Find where the given text appears and provide that cell's center as (X, Y) coordinate. 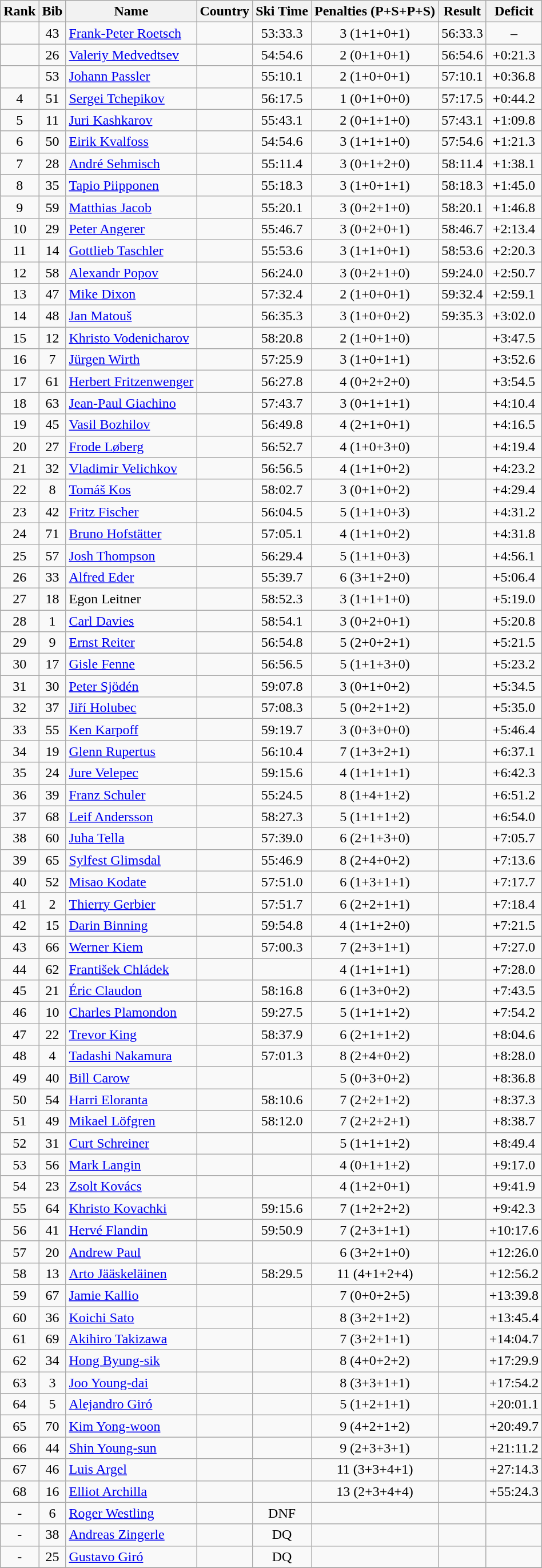
+6:37.1 (513, 751)
Gustavo Giró (131, 1557)
Josh Thompson (131, 555)
58:02.7 (282, 490)
56:29.4 (282, 555)
58:12.0 (282, 1121)
56:49.8 (282, 425)
+13:39.8 (513, 1295)
Khristo Kovachki (131, 1208)
+8:38.7 (513, 1121)
6 (2+1+3+0) (375, 838)
Akihiro Takizawa (131, 1339)
Rank (19, 11)
59:19.7 (282, 730)
7 (0+0+2+5) (375, 1295)
+7:54.2 (513, 1013)
André Sehmisch (131, 164)
Jan Matouš (131, 316)
Roger Westling (131, 1513)
+0:21.3 (513, 55)
+5:23.2 (513, 664)
Darin Binning (131, 925)
55:46.7 (282, 229)
Arto Jääskeläinen (131, 1273)
+20:49.7 (513, 1426)
55:53.6 (282, 250)
13 (2+3+4+4) (375, 1491)
Juri Kashkarov (131, 120)
+8:04.6 (513, 1034)
Tapio Piipponen (131, 185)
56:54.6 (463, 55)
6 (3+2+1+0) (375, 1252)
Ken Karpoff (131, 730)
Jamie Kallio (131, 1295)
Thierry Gerbier (131, 904)
Alexandr Popov (131, 273)
Matthias Jacob (131, 207)
Valeriy Medvedtsev (131, 55)
+12:26.0 (513, 1252)
+7:18.4 (513, 904)
+7:43.5 (513, 991)
Penalties (P+S+P+S) (375, 11)
3 (53, 1383)
+12:56.2 (513, 1273)
56:54.8 (282, 643)
71 (53, 534)
+14:04.7 (513, 1339)
Jiří Holubec (131, 708)
Carl Davies (131, 620)
8 (3+3+1+1) (375, 1383)
Ernst Reiter (131, 643)
2 (53, 904)
+3:52.6 (513, 360)
3 (1+0+0+2) (375, 316)
Andreas Zingerle (131, 1535)
Eirik Kvalfoss (131, 142)
+5:20.8 (513, 620)
8 (4+0+2+2) (375, 1361)
+8:49.4 (513, 1143)
Ski Time (282, 11)
1 (53, 620)
56:17.5 (282, 98)
57:51.0 (282, 882)
Country (225, 11)
59:50.9 (282, 1230)
Sylfest Glimsdal (131, 860)
58:16.8 (282, 991)
58:37.9 (282, 1034)
9 (4+2+1+2) (375, 1426)
Jean-Paul Giachino (131, 403)
55:24.5 (282, 795)
+2:50.7 (513, 273)
3 (0+1+2+0) (375, 164)
8 (1+4+1+2) (375, 795)
9 (2+3+3+1) (375, 1448)
7 (2+2+2+1) (375, 1121)
55:43.1 (282, 120)
55:46.9 (282, 860)
59:24.0 (463, 273)
Peter Angerer (131, 229)
Éric Claudon (131, 991)
Harri Eloranta (131, 1100)
Juha Tella (131, 838)
Trevor King (131, 1034)
+1:09.8 (513, 120)
Misao Kodate (131, 882)
+2:20.3 (513, 250)
57:43.7 (282, 403)
+8:28.0 (513, 1056)
7 (1+2+2+2) (375, 1208)
Koichi Sato (131, 1317)
58:18.3 (463, 185)
+4:56.1 (513, 555)
+7:21.5 (513, 925)
+5:46.4 (513, 730)
+4:10.4 (513, 403)
59:27.5 (282, 1013)
56:04.5 (282, 512)
Kim Yong-woon (131, 1426)
53:33.3 (282, 33)
2 (1+0+1+0) (375, 338)
Gisle Fenne (131, 664)
+7:17.7 (513, 882)
Vladimir Velichkov (131, 468)
Frode Løberg (131, 447)
57:54.6 (463, 142)
57:10.1 (463, 77)
+4:31.8 (513, 534)
+4:29.4 (513, 490)
55:11.4 (282, 164)
+17:29.9 (513, 1361)
59:32.4 (463, 295)
58:46.7 (463, 229)
4 (1+1+2+0) (375, 925)
Hong Byung-sik (131, 1361)
+5:21.5 (513, 643)
Leif Andersson (131, 817)
56:10.4 (282, 751)
8 (3+2+1+2) (375, 1317)
57:43.1 (463, 120)
7 (1+3+2+1) (375, 751)
Bib (53, 11)
+20:01.1 (513, 1404)
Mark Langin (131, 1165)
+1:46.8 (513, 207)
5 (0+3+0+2) (375, 1078)
56:27.8 (282, 381)
Gottlieb Taschler (131, 250)
+8:37.3 (513, 1100)
5 (1+2+1+1) (375, 1404)
Frank-Peter Roetsch (131, 33)
+55:24.3 (513, 1491)
+8:36.8 (513, 1078)
6 (3+1+2+0) (375, 577)
+7:28.0 (513, 969)
Franz Schuler (131, 795)
+2:59.1 (513, 295)
+3:02.0 (513, 316)
+1:38.1 (513, 164)
57:39.0 (282, 838)
+27:14.3 (513, 1470)
+4:19.4 (513, 447)
+4:31.2 (513, 512)
4 (1+2+0+1) (375, 1187)
DNF (282, 1513)
Jure Velepec (131, 773)
+0:44.2 (513, 98)
58:54.1 (282, 620)
+5:35.0 (513, 708)
+4:16.5 (513, 425)
Alfred Eder (131, 577)
Herbert Fritzenwenger (131, 381)
1 (0+1+0+0) (375, 98)
+7:13.6 (513, 860)
4 (2+1+0+1) (375, 425)
Result (463, 11)
+3:47.5 (513, 338)
+21:11.2 (513, 1448)
Deficit (513, 11)
4 (0+2+2+0) (375, 381)
56:24.0 (282, 273)
3 (0+1+1+1) (375, 403)
Elliot Archilla (131, 1491)
59:07.8 (282, 686)
+5:34.5 (513, 686)
58:20.8 (282, 338)
Joo Young-dai (131, 1383)
Khristo Vodenicharov (131, 338)
2 (0+1+0+1) (375, 55)
57:25.9 (282, 360)
Curt Schreiner (131, 1143)
58:52.3 (282, 599)
+9:41.9 (513, 1187)
+13:45.4 (513, 1317)
3 (0+3+0+0) (375, 730)
57:05.1 (282, 534)
57:32.4 (282, 295)
4 (0+1+1+2) (375, 1165)
Fritz Fischer (131, 512)
6 (2+2+1+1) (375, 904)
Andrew Paul (131, 1252)
55:10.1 (282, 77)
Hervé Flandin (131, 1230)
Mike Dixon (131, 295)
5 (0+2+1+2) (375, 708)
+3:54.5 (513, 381)
+6:51.2 (513, 795)
59:54.8 (282, 925)
+17:54.2 (513, 1383)
Shin Young-sun (131, 1448)
57:00.3 (282, 947)
+1:45.0 (513, 185)
+7:27.0 (513, 947)
5 (2+0+2+1) (375, 643)
57:08.3 (282, 708)
58:20.1 (463, 207)
+5:06.4 (513, 577)
58:11.4 (463, 164)
7 (3+2+1+1) (375, 1339)
6 (2+1+1+2) (375, 1034)
Alejandro Giró (131, 1404)
56:52.7 (282, 447)
Mikael Löfgren (131, 1121)
2 (0+1+1+0) (375, 120)
58:27.3 (282, 817)
+1:21.3 (513, 142)
+7:05.7 (513, 838)
58:29.5 (282, 1273)
55:20.1 (282, 207)
4 (1+0+3+0) (375, 447)
57:17.5 (463, 98)
57:51.7 (282, 904)
57:01.3 (282, 1056)
+9:17.0 (513, 1165)
Zsolt Kovács (131, 1187)
55:39.7 (282, 577)
Sergei Tchepikov (131, 98)
Charles Plamondon (131, 1013)
11 (3+3+4+1) (375, 1470)
56:35.3 (282, 316)
+9:42.3 (513, 1208)
+5:19.0 (513, 599)
55:18.3 (282, 185)
+6:42.3 (513, 773)
+6:54.0 (513, 817)
70 (53, 1426)
Glenn Rupertus (131, 751)
7 (2+2+1+2) (375, 1100)
– (513, 33)
František Chládek (131, 969)
Werner Kiem (131, 947)
59:35.3 (463, 316)
+2:13.4 (513, 229)
+0:36.8 (513, 77)
Peter Sjödén (131, 686)
Bruno Hofstätter (131, 534)
Name (131, 11)
Johann Passler (131, 77)
56:33.3 (463, 33)
Vasil Bozhilov (131, 425)
6 (1+3+1+1) (375, 882)
69 (53, 1339)
5 (1+1+3+0) (375, 664)
Tomáš Kos (131, 490)
Egon Leitner (131, 599)
+4:23.2 (513, 468)
11 (4+1+2+4) (375, 1273)
6 (1+3+0+2) (375, 991)
58:53.6 (463, 250)
Tadashi Nakamura (131, 1056)
Luis Argel (131, 1470)
+10:17.6 (513, 1230)
Jürgen Wirth (131, 360)
58:10.6 (282, 1100)
Bill Carow (131, 1078)
